Capture the cell that displays the provided text and extract its [x, y] central coordinate. 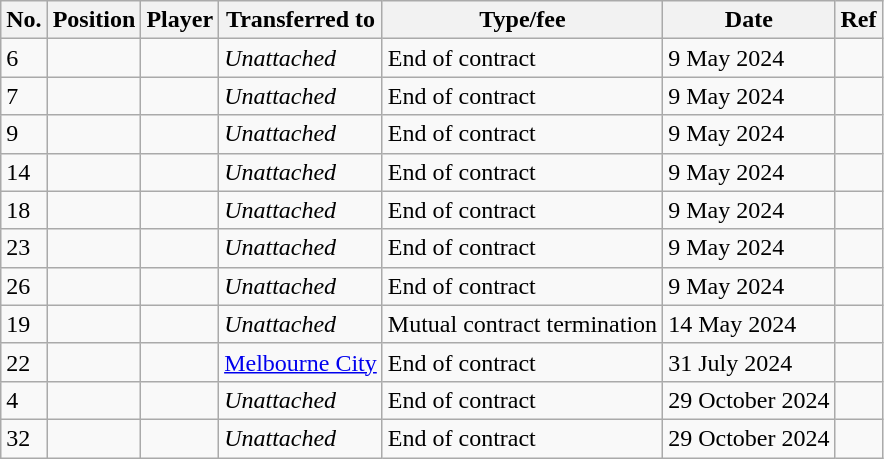
Melbourne City [301, 362]
Transferred to [301, 20]
Player [180, 20]
23 [24, 248]
Date [749, 20]
Type/fee [522, 20]
Position [94, 20]
14 May 2024 [749, 324]
7 [24, 96]
Ref [858, 20]
Mutual contract termination [522, 324]
4 [24, 400]
18 [24, 210]
6 [24, 58]
9 [24, 134]
32 [24, 438]
31 July 2024 [749, 362]
14 [24, 172]
26 [24, 286]
19 [24, 324]
22 [24, 362]
No. [24, 20]
